Find where the given text appears and provide that cell's center as [X, Y] coordinate. 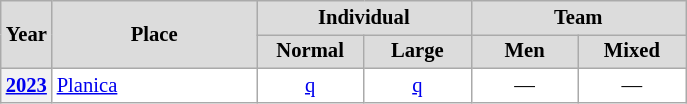
Place [154, 34]
Team [578, 17]
Men [524, 51]
Year [26, 34]
Individual [363, 17]
Normal [310, 51]
Mixed [632, 51]
Large [418, 51]
Planica [154, 85]
2023 [26, 85]
